Scan for the cell matching the given text and deliver its (x, y) coordinate at center. 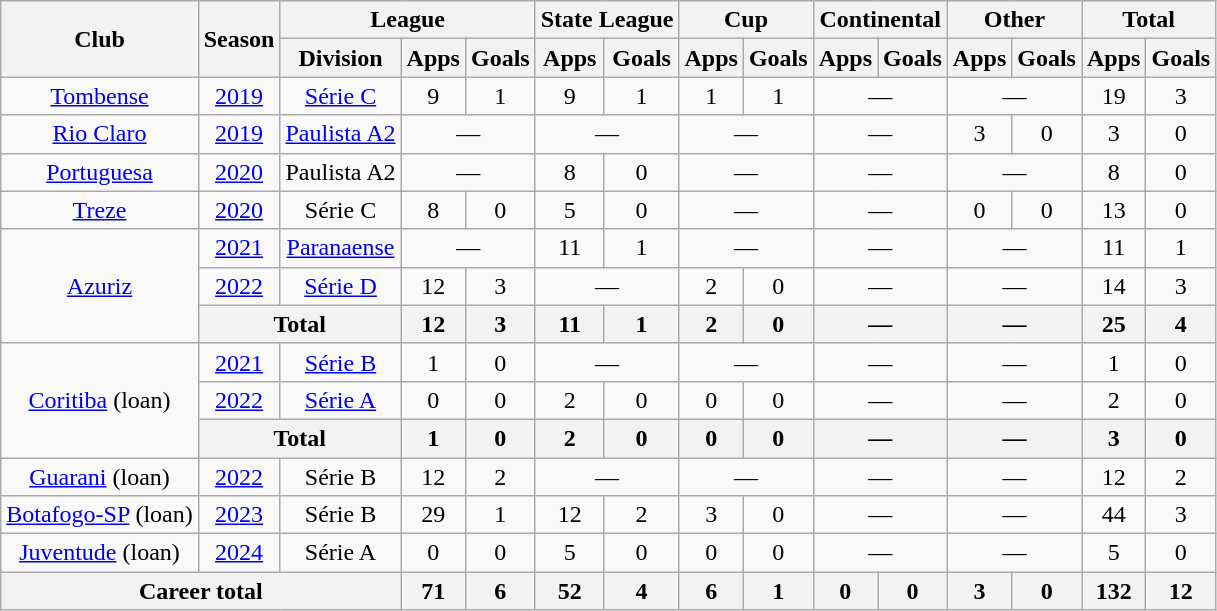
Continental (880, 20)
52 (570, 591)
Rio Claro (100, 134)
Azuriz (100, 286)
Cup (746, 20)
14 (1114, 286)
Coritiba (loan) (100, 400)
25 (1114, 324)
League (408, 20)
Guarani (loan) (100, 477)
Série D (340, 286)
Botafogo-SP (loan) (100, 515)
Career total (201, 591)
Division (340, 58)
13 (1114, 210)
Tombense (100, 96)
Club (100, 39)
71 (433, 591)
Other (1014, 20)
Juventude (loan) (100, 553)
2024 (239, 553)
Treze (100, 210)
44 (1114, 515)
19 (1114, 96)
Paranaense (340, 248)
Season (239, 39)
29 (433, 515)
2023 (239, 515)
132 (1114, 591)
State League (607, 20)
Portuguesa (100, 172)
